Capture the cell that displays the provided text and extract its (x, y) central coordinate. 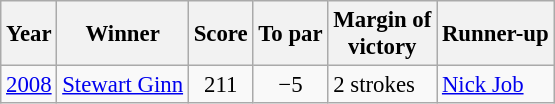
Stewart Ginn (122, 85)
To par (290, 34)
Year (29, 34)
2008 (29, 85)
Nick Job (496, 85)
−5 (290, 85)
2 strokes (382, 85)
Winner (122, 34)
211 (220, 85)
Margin ofvictory (382, 34)
Runner-up (496, 34)
Score (220, 34)
